For the text-containing cell, return its midpoint in (X, Y) coordinate format. 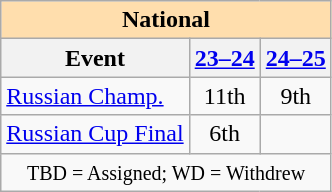
24–25 (296, 58)
Russian Champ. (95, 96)
9th (296, 96)
11th (224, 96)
Russian Cup Final (95, 134)
6th (224, 134)
23–24 (224, 58)
National (166, 20)
TBD = Assigned; WD = Withdrew (166, 172)
Event (95, 58)
